Find where the given text appears and provide that cell's center as (X, Y) coordinate. 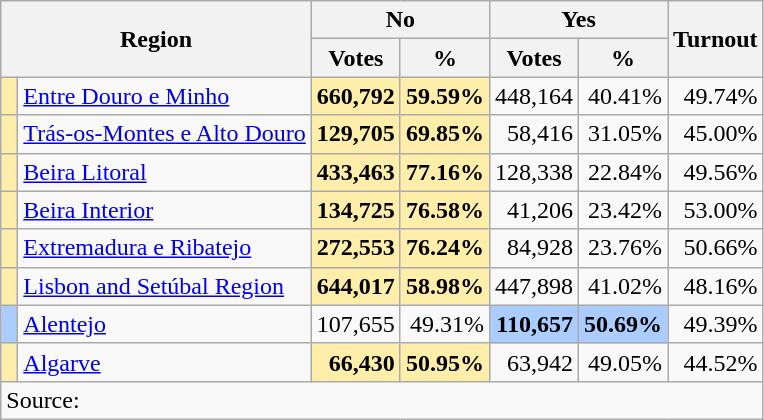
66,430 (356, 362)
22.84% (624, 172)
49.05% (624, 362)
58.98% (444, 286)
84,928 (534, 248)
49.39% (716, 324)
107,655 (356, 324)
Beira Interior (165, 210)
63,942 (534, 362)
59.59% (444, 96)
49.31% (444, 324)
41,206 (534, 210)
58,416 (534, 134)
40.41% (624, 96)
Entre Douro e Minho (165, 96)
448,164 (534, 96)
53.00% (716, 210)
Trás-os-Montes e Alto Douro (165, 134)
Turnout (716, 39)
45.00% (716, 134)
44.52% (716, 362)
128,338 (534, 172)
49.74% (716, 96)
50.95% (444, 362)
Region (156, 39)
76.58% (444, 210)
Alentejo (165, 324)
Source: (382, 400)
77.16% (444, 172)
23.76% (624, 248)
644,017 (356, 286)
49.56% (716, 172)
Yes (578, 20)
660,792 (356, 96)
Algarve (165, 362)
272,553 (356, 248)
69.85% (444, 134)
134,725 (356, 210)
447,898 (534, 286)
129,705 (356, 134)
No (400, 20)
Extremadura e Ribatejo (165, 248)
Beira Litoral (165, 172)
50.66% (716, 248)
433,463 (356, 172)
110,657 (534, 324)
31.05% (624, 134)
41.02% (624, 286)
23.42% (624, 210)
48.16% (716, 286)
50.69% (624, 324)
Lisbon and Setúbal Region (165, 286)
76.24% (444, 248)
